Determine the [X, Y] coordinate at the center of the cell enclosing the given text.  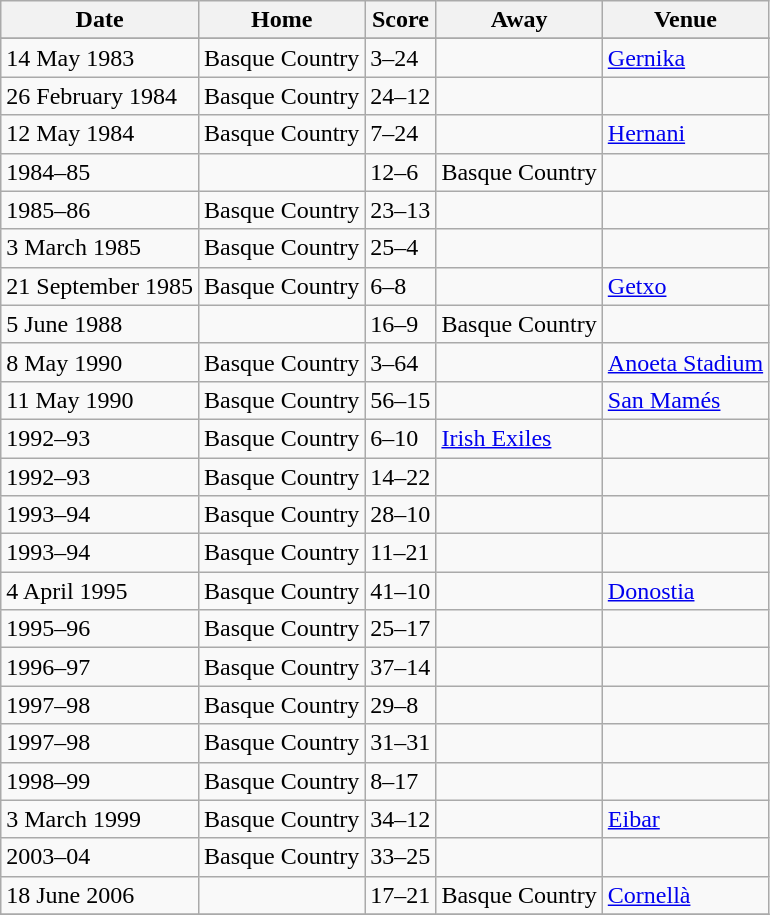
Anoeta Stadium [685, 362]
24–12 [400, 96]
2003–04 [100, 857]
41–10 [400, 591]
23–13 [400, 210]
1995–96 [100, 629]
18 June 2006 [100, 895]
3–64 [400, 362]
26 February 1984 [100, 96]
3 March 1999 [100, 819]
8–17 [400, 781]
12 May 1984 [100, 134]
3 March 1985 [100, 248]
14–22 [400, 477]
31–31 [400, 743]
Getxo [685, 286]
San Mamés [685, 400]
Score [400, 20]
Donostia [685, 591]
33–25 [400, 857]
3–24 [400, 58]
Cornellà [685, 895]
25–4 [400, 248]
Venue [685, 20]
34–12 [400, 819]
1985–86 [100, 210]
Hernani [685, 134]
Gernika [685, 58]
1996–97 [100, 667]
21 September 1985 [100, 286]
8 May 1990 [100, 362]
1998–99 [100, 781]
Eibar [685, 819]
Away [519, 20]
Date [100, 20]
11 May 1990 [100, 400]
1984–85 [100, 172]
4 April 1995 [100, 591]
16–9 [400, 324]
28–10 [400, 515]
11–21 [400, 553]
6–8 [400, 286]
14 May 1983 [100, 58]
6–10 [400, 438]
Irish Exiles [519, 438]
Home [281, 20]
25–17 [400, 629]
7–24 [400, 134]
12–6 [400, 172]
5 June 1988 [100, 324]
29–8 [400, 705]
37–14 [400, 667]
56–15 [400, 400]
17–21 [400, 895]
